Extract the (x, y) coordinate from the center of the cell holding the provided text.  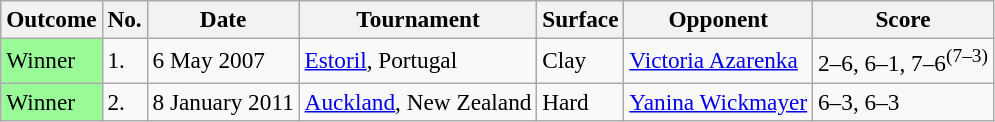
Estoril, Portugal (418, 60)
8 January 2011 (223, 101)
Auckland, New Zealand (418, 101)
Surface (580, 19)
6 May 2007 (223, 60)
Hard (580, 101)
6–3, 6–3 (904, 101)
Outcome (52, 19)
Opponent (718, 19)
No. (124, 19)
1. (124, 60)
Score (904, 19)
Clay (580, 60)
Yanina Wickmayer (718, 101)
2. (124, 101)
Victoria Azarenka (718, 60)
Date (223, 19)
Tournament (418, 19)
2–6, 6–1, 7–6(7–3) (904, 60)
